Determine the [x, y] coordinate at the center of the cell enclosing the given text.  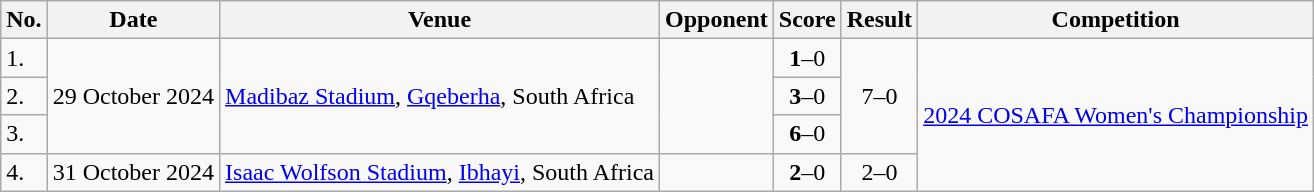
31 October 2024 [133, 172]
7–0 [879, 96]
3. [24, 134]
6–0 [807, 134]
1–0 [807, 58]
2. [24, 96]
29 October 2024 [133, 96]
No. [24, 20]
Opponent [716, 20]
2024 COSAFA Women's Championship [1116, 115]
Score [807, 20]
Competition [1116, 20]
Result [879, 20]
Date [133, 20]
Venue [440, 20]
Madibaz Stadium, Gqeberha, South Africa [440, 96]
Isaac Wolfson Stadium, Ibhayi, South Africa [440, 172]
3–0 [807, 96]
4. [24, 172]
1. [24, 58]
